Find where the given text appears and provide that cell's center as (x, y) coordinate. 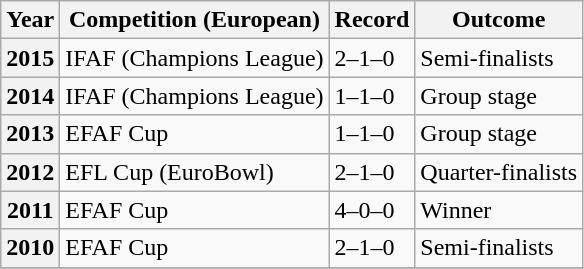
Winner (499, 210)
2012 (30, 172)
Year (30, 20)
Quarter-finalists (499, 172)
2010 (30, 248)
2013 (30, 134)
2014 (30, 96)
2011 (30, 210)
Competition (European) (194, 20)
Record (372, 20)
2015 (30, 58)
EFL Cup (EuroBowl) (194, 172)
4–0–0 (372, 210)
Outcome (499, 20)
